Scan for the cell matching the given text and deliver its (x, y) coordinate at center. 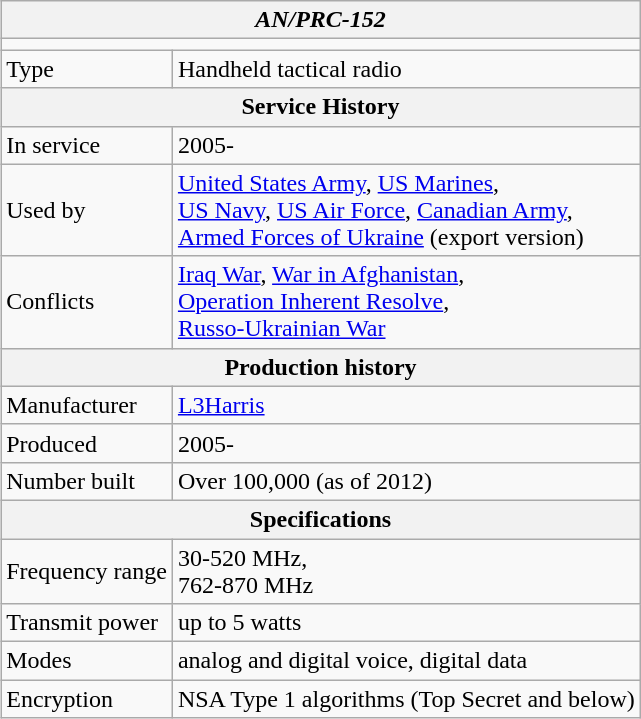
In service (87, 145)
Over 100,000 (as of 2012) (406, 481)
Handheld tactical radio (406, 69)
Production history (321, 367)
Transmit power (87, 623)
Modes (87, 661)
Specifications (321, 519)
analog and digital voice, digital data (406, 661)
AN/PRC-152 (321, 20)
NSA Type 1 algorithms (Top Secret and below) (406, 699)
United States Army, US Marines,US Navy, US Air Force, Canadian Army,Armed Forces of Ukraine (export version) (406, 210)
Iraq War, War in Afghanistan,Operation Inherent Resolve,Russo-Ukrainian War (406, 302)
Service History (321, 107)
up to 5 watts (406, 623)
Conflicts (87, 302)
Frequency range (87, 570)
Type (87, 69)
Manufacturer (87, 405)
L3Harris (406, 405)
Used by (87, 210)
Encryption (87, 699)
30-520 MHz,762-870 MHz (406, 570)
Produced (87, 443)
Number built (87, 481)
